Output the [x, y] coordinate of the center of the cell containing the given text.  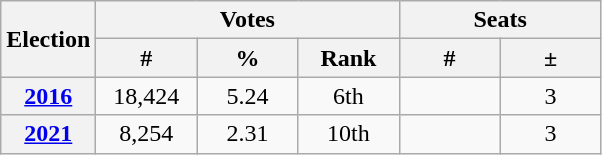
18,424 [146, 96]
Rank [348, 58]
6th [348, 96]
± [550, 58]
Election [48, 39]
2.31 [248, 134]
5.24 [248, 96]
10th [348, 134]
2021 [48, 134]
Votes [248, 20]
Seats [500, 20]
8,254 [146, 134]
2016 [48, 96]
% [248, 58]
